Identify which cell holds the provided text, then report its (X, Y) central coordinate. 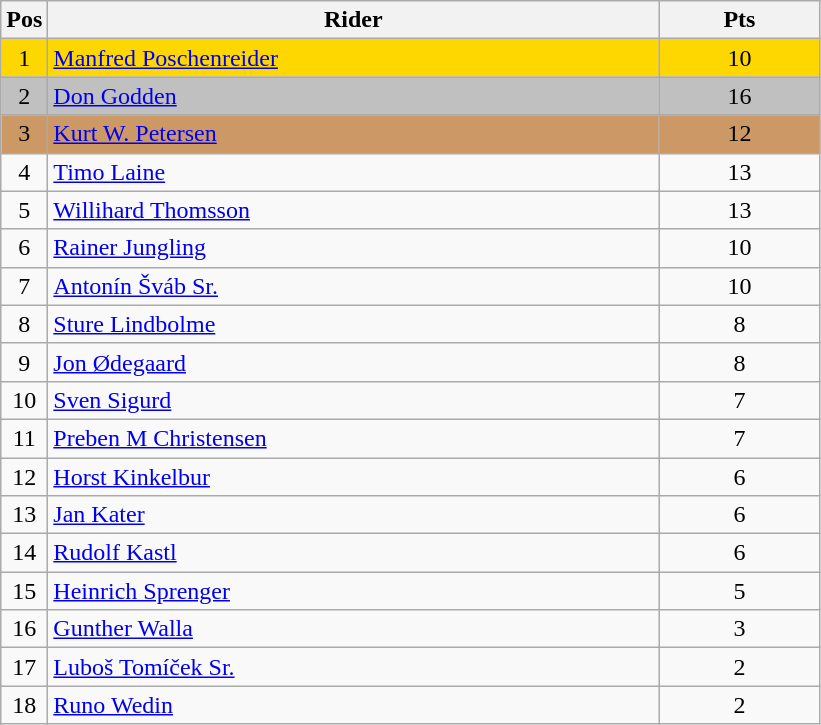
11 (24, 438)
Timo Laine (354, 172)
Runo Wedin (354, 705)
Sture Lindbolme (354, 324)
1 (24, 58)
17 (24, 667)
Sven Sigurd (354, 400)
Rainer Jungling (354, 248)
Gunther Walla (354, 629)
Don Godden (354, 96)
Luboš Tomíček Sr. (354, 667)
15 (24, 591)
Preben M Christensen (354, 438)
Kurt W. Petersen (354, 134)
Pts (740, 20)
14 (24, 553)
Rudolf Kastl (354, 553)
Willihard Thomsson (354, 210)
Horst Kinkelbur (354, 477)
Rider (354, 20)
Antonín Šváb Sr. (354, 286)
Heinrich Sprenger (354, 591)
Pos (24, 20)
18 (24, 705)
4 (24, 172)
Jon Ødegaard (354, 362)
9 (24, 362)
Manfred Poschenreider (354, 58)
Jan Kater (354, 515)
